Provide the (X, Y) coordinate of the cell's center where the given text is located.  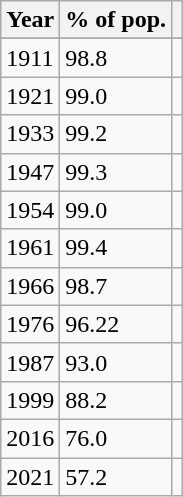
2016 (30, 438)
88.2 (116, 400)
1954 (30, 210)
1966 (30, 286)
98.7 (116, 286)
98.8 (116, 58)
76.0 (116, 438)
93.0 (116, 362)
1987 (30, 362)
2021 (30, 477)
99.4 (116, 248)
1911 (30, 58)
99.3 (116, 172)
1976 (30, 324)
1961 (30, 248)
% of pop. (116, 20)
1933 (30, 134)
1947 (30, 172)
96.22 (116, 324)
57.2 (116, 477)
1999 (30, 400)
99.2 (116, 134)
1921 (30, 96)
Year (30, 20)
